Determine the [X, Y] coordinate at the center of the cell enclosing the given text.  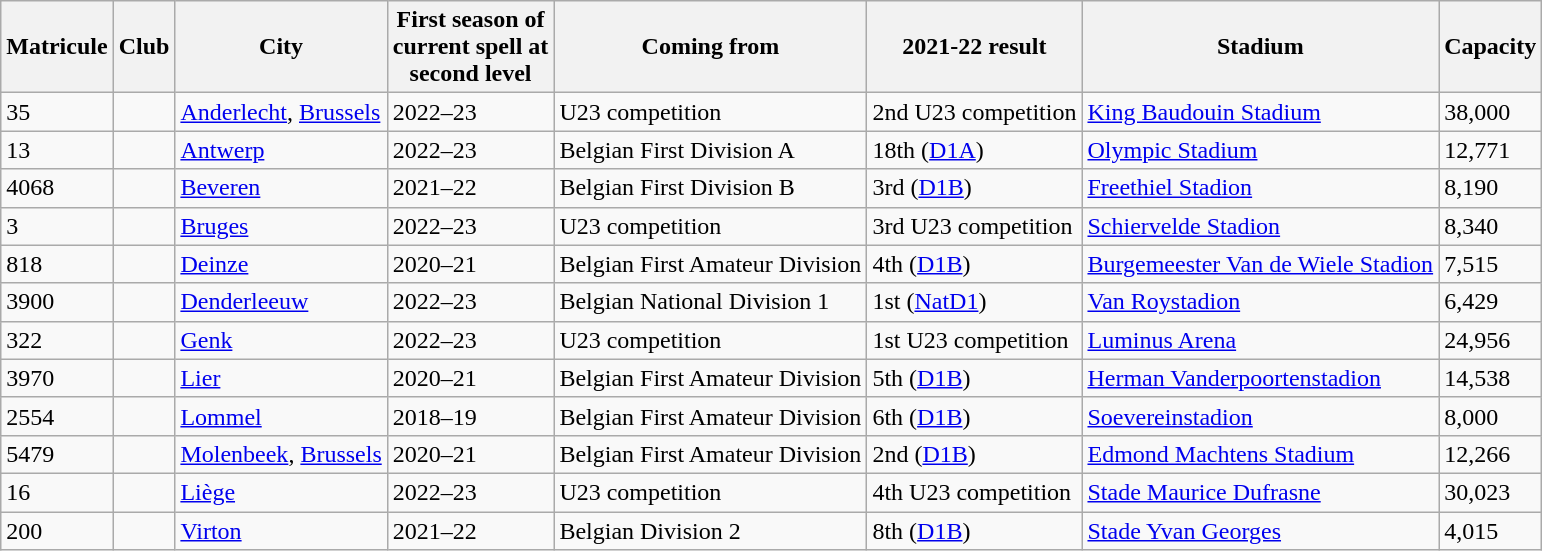
8th (D1B) [974, 531]
2554 [57, 416]
Stade Maurice Dufrasne [1260, 492]
322 [57, 340]
8,000 [1490, 416]
13 [57, 150]
4th U23 competition [974, 492]
2018–19 [470, 416]
12,771 [1490, 150]
Lommel [281, 416]
Stadium [1260, 47]
2021-22 result [974, 47]
Van Roystadion [1260, 302]
3900 [57, 302]
200 [57, 531]
1st U23 competition [974, 340]
Bruges [281, 226]
Freethiel Stadion [1260, 188]
3rd (D1B) [974, 188]
6,429 [1490, 302]
3 [57, 226]
14,538 [1490, 378]
Stade Yvan Georges [1260, 531]
8,340 [1490, 226]
Coming from [710, 47]
Belgian Division 2 [710, 531]
Schiervelde Stadion [1260, 226]
35 [57, 112]
City [281, 47]
Belgian First Division B [710, 188]
4068 [57, 188]
Herman Vanderpoortenstadion [1260, 378]
6th (D1B) [974, 416]
Virton [281, 531]
Genk [281, 340]
First season of current spell at second level [470, 47]
4th (D1B) [974, 264]
30,023 [1490, 492]
King Baudouin Stadium [1260, 112]
Club [144, 47]
16 [57, 492]
Matricule [57, 47]
Anderlecht, Brussels [281, 112]
1st (NatD1) [974, 302]
Molenbeek, Brussels [281, 454]
Soevereinstadion [1260, 416]
Luminus Arena [1260, 340]
Belgian National Division 1 [710, 302]
Liège [281, 492]
Lier [281, 378]
5479 [57, 454]
3970 [57, 378]
Belgian First Division A [710, 150]
7,515 [1490, 264]
18th (D1A) [974, 150]
818 [57, 264]
Antwerp [281, 150]
5th (D1B) [974, 378]
4,015 [1490, 531]
38,000 [1490, 112]
Burgemeester Van de Wiele Stadion [1260, 264]
3rd U23 competition [974, 226]
Denderleeuw [281, 302]
Deinze [281, 264]
Olympic Stadium [1260, 150]
8,190 [1490, 188]
12,266 [1490, 454]
2nd U23 competition [974, 112]
Edmond Machtens Stadium [1260, 454]
Capacity [1490, 47]
2nd (D1B) [974, 454]
Beveren [281, 188]
24,956 [1490, 340]
